Locate the cell with the specified text and output its [X, Y] center coordinate. 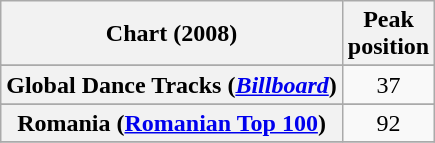
37 [388, 85]
Romania (Romanian Top 100) [172, 123]
92 [388, 123]
Chart (2008) [172, 34]
Global Dance Tracks (Billboard) [172, 85]
Peakposition [388, 34]
